Pinpoint the cell where the given text exists, returning its (X, Y) midpoint coordinate. 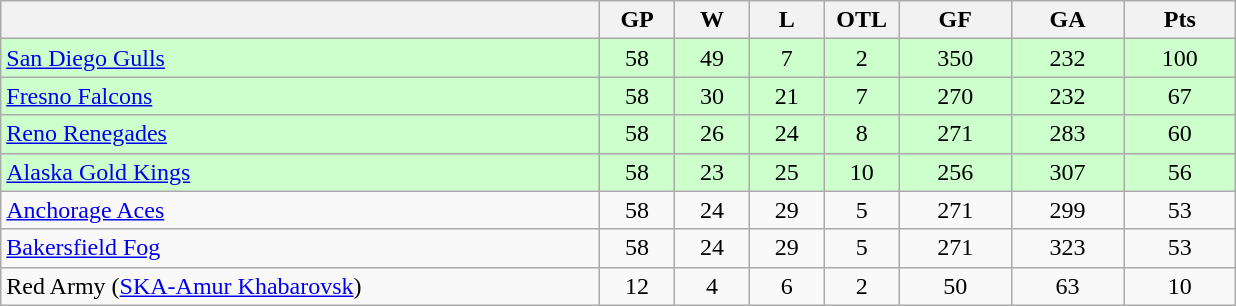
21 (786, 96)
299 (1067, 210)
W (712, 20)
60 (1180, 134)
6 (786, 286)
283 (1067, 134)
25 (786, 172)
Red Army (SKA-Amur Khabarovsk) (300, 286)
Fresno Falcons (300, 96)
GA (1067, 20)
4 (712, 286)
GP (638, 20)
8 (862, 134)
50 (955, 286)
26 (712, 134)
San Diego Gulls (300, 58)
30 (712, 96)
Reno Renegades (300, 134)
GF (955, 20)
56 (1180, 172)
100 (1180, 58)
12 (638, 286)
256 (955, 172)
Anchorage Aces (300, 210)
323 (1067, 248)
350 (955, 58)
307 (1067, 172)
Pts (1180, 20)
OTL (862, 20)
Alaska Gold Kings (300, 172)
270 (955, 96)
49 (712, 58)
67 (1180, 96)
Bakersfield Fog (300, 248)
23 (712, 172)
63 (1067, 286)
L (786, 20)
